Determine the (X, Y) coordinate at the center of the cell enclosing the given text.  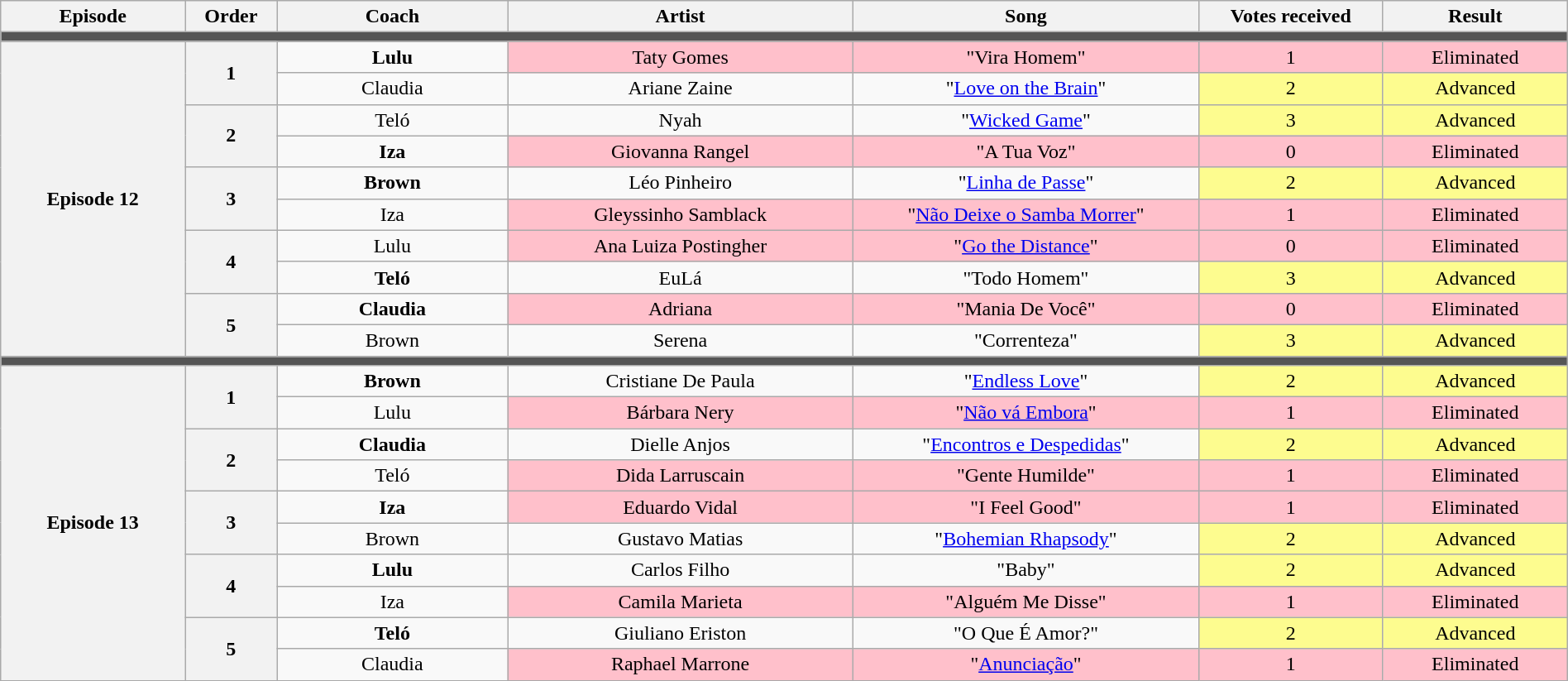
Cristiane De Paula (681, 381)
"Baby" (1026, 570)
Taty Gomes (681, 57)
"Anunciação" (1026, 664)
Ariane Zaine (681, 89)
"Endless Love" (1026, 381)
Raphael Marrone (681, 664)
"Vira Homem" (1026, 57)
Episode 12 (93, 199)
"Não vá Embora" (1026, 413)
"Correnteza" (1026, 340)
Gleyssinho Samblack (681, 214)
Dida Larruscain (681, 476)
Eduardo Vidal (681, 507)
"A Tua Voz" (1026, 151)
Episode (93, 17)
Giuliano Eriston (681, 633)
"Todo Homem" (1026, 277)
Bárbara Nery (681, 413)
Camila Marieta (681, 602)
"Linha de Passe" (1026, 183)
"Encontros e Despedidas" (1026, 444)
"O Que É Amor?" (1026, 633)
Episode 13 (93, 523)
Order (232, 17)
"Bohemian Rhapsody" (1026, 539)
"Não Deixe o Samba Morrer" (1026, 214)
"Alguém Me Disse" (1026, 602)
Artist (681, 17)
Coach (392, 17)
"Mania De Você" (1026, 309)
Serena (681, 340)
Nyah (681, 120)
Result (1475, 17)
"Love on the Brain" (1026, 89)
"I Feel Good" (1026, 507)
Ana Luiza Postingher (681, 246)
EuLá (681, 277)
Carlos Filho (681, 570)
Adriana (681, 309)
Dielle Anjos (681, 444)
"Gente Humilde" (1026, 476)
Votes received (1290, 17)
Léo Pinheiro (681, 183)
"Go the Distance" (1026, 246)
"Wicked Game" (1026, 120)
Giovanna Rangel (681, 151)
Song (1026, 17)
Gustavo Matias (681, 539)
